Determine the [x, y] coordinate at the center of the cell enclosing the given text.  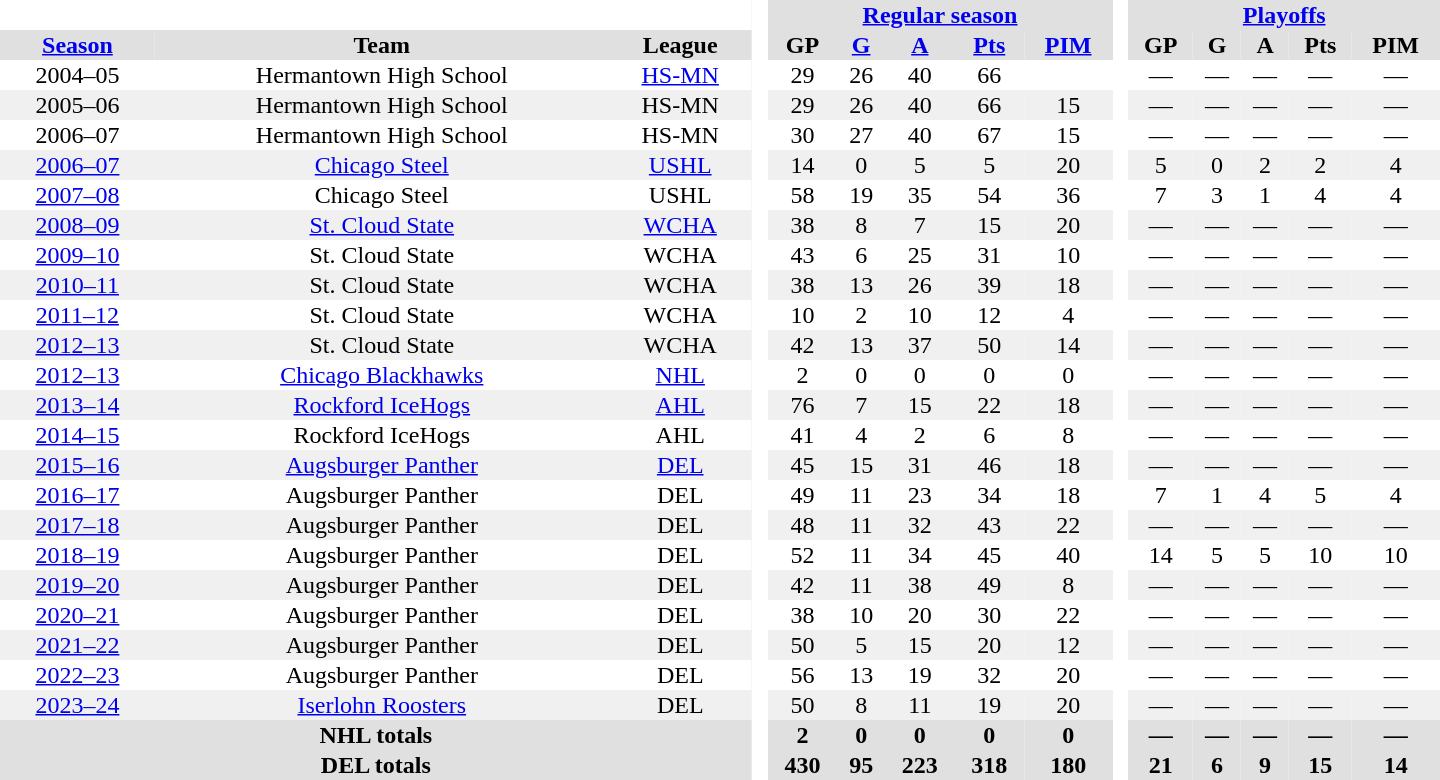
430 [802, 765]
2016–17 [78, 495]
36 [1068, 195]
2021–22 [78, 645]
DEL totals [376, 765]
48 [802, 525]
2004–05 [78, 75]
52 [802, 555]
2011–12 [78, 315]
Playoffs [1284, 15]
2009–10 [78, 255]
76 [802, 405]
Team [382, 45]
2010–11 [78, 285]
21 [1160, 765]
25 [920, 255]
2008–09 [78, 225]
27 [861, 135]
Iserlohn Roosters [382, 705]
46 [990, 465]
3 [1217, 195]
95 [861, 765]
41 [802, 435]
54 [990, 195]
37 [920, 345]
2023–24 [78, 705]
2014–15 [78, 435]
318 [990, 765]
2005–06 [78, 105]
Regular season [940, 15]
35 [920, 195]
2022–23 [78, 675]
58 [802, 195]
9 [1265, 765]
Chicago Blackhawks [382, 375]
2019–20 [78, 585]
NHL totals [376, 735]
23 [920, 495]
39 [990, 285]
2013–14 [78, 405]
2017–18 [78, 525]
2020–21 [78, 615]
NHL [680, 375]
223 [920, 765]
2015–16 [78, 465]
180 [1068, 765]
56 [802, 675]
2007–08 [78, 195]
67 [990, 135]
2018–19 [78, 555]
Season [78, 45]
League [680, 45]
